Provide the (x, y) coordinate of the cell's center where the given text is located.  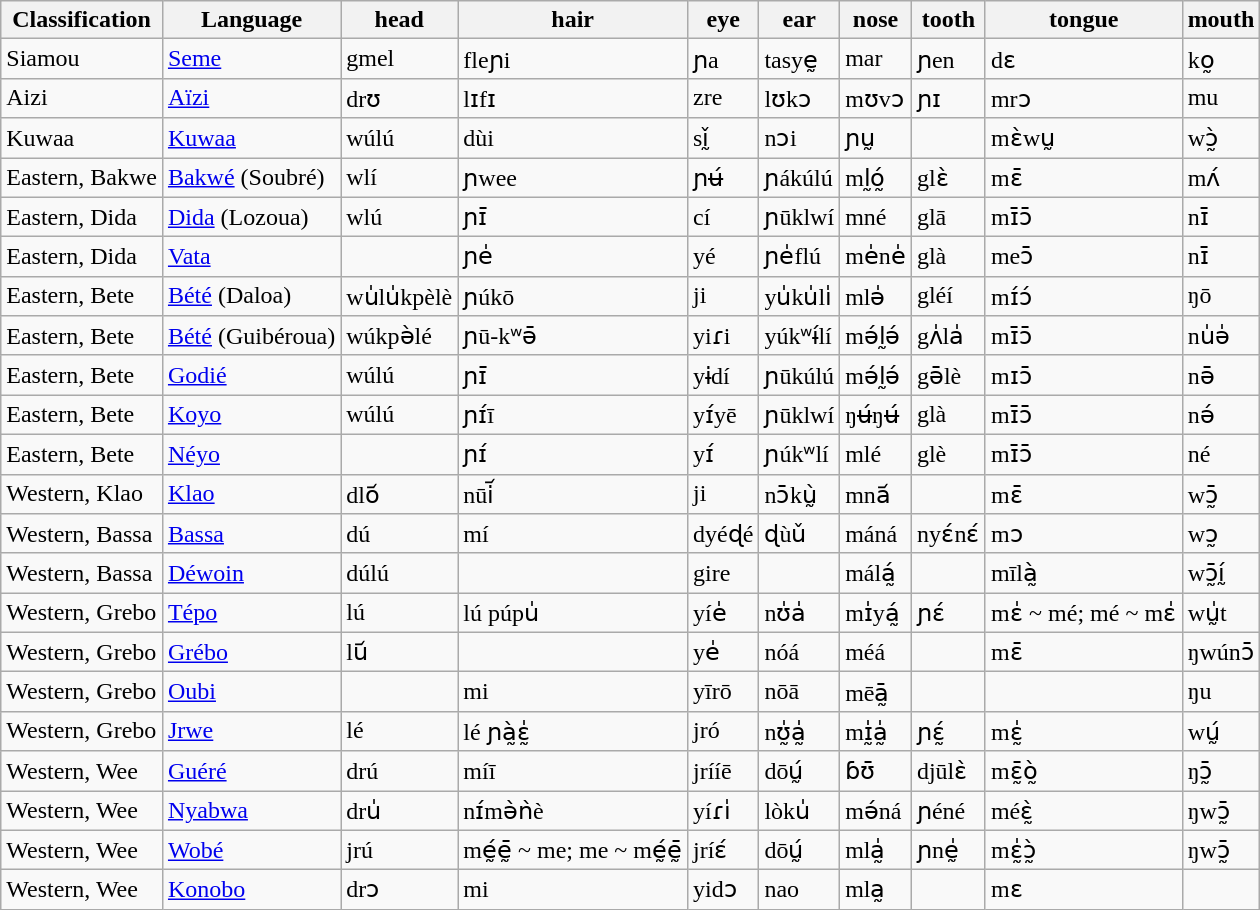
ɲɪ (948, 98)
Koyo (251, 415)
Bété (Daloa) (251, 296)
mí (573, 534)
ŋwúnɔ̄ (1221, 652)
yíɾi̍ (722, 810)
yíe̍ (722, 613)
lé (400, 731)
ɲūkúlú (800, 375)
mɛ̀wṵ (1084, 138)
ŋō (1221, 296)
Wobé (251, 850)
nɔ̄kṵ̀ (800, 494)
ɲɛ̰́ (948, 731)
ɲṵ (876, 138)
Aizi (82, 98)
wúkpə̀lé (400, 336)
Nyabwa (251, 810)
Tépo (251, 613)
ɲúkʷlí (800, 454)
nóá (800, 652)
Bété (Guibéroua) (251, 336)
Godié (251, 375)
wɔ̰̀ (1221, 138)
ml̰ó̰ (876, 178)
mḛ́ḛ̄ ~ me; me ~ mḛ́ḛ̄ (573, 850)
gʌ̍la̍ (948, 336)
yɨdí (722, 375)
Seme (251, 59)
ŋu (1221, 692)
nōā (800, 692)
djūlɛ̀ (948, 771)
glɛ̀ (948, 178)
mné (876, 217)
ɲen (948, 59)
mɛ̍ ~ mé; mé ~ mɛ̍ (1084, 613)
yɪ́yē (722, 415)
ɲɪ́ī (573, 415)
Bassa (251, 534)
mɛ (1084, 890)
dɛ (1084, 59)
ɲe̍ (573, 257)
nyɛ́nɛ́ (948, 534)
mlə̍ (876, 296)
drʊ (400, 98)
mɪ́ɔ́ (1084, 296)
jrííē (722, 771)
gmel (400, 59)
ɲū-kʷə̄ (573, 336)
nʊ̍a̍ (800, 613)
lu᷄ (400, 652)
tasyḛ (800, 59)
Grébo (251, 652)
mlé (876, 454)
mɪ̰̍a̰̍ (876, 731)
ye̍ (722, 652)
wu̍lu̍kpèlè (400, 296)
ko̰ (1221, 59)
Language (251, 20)
yúkʷɨ́lí (800, 336)
lòku̍ (800, 810)
méá (876, 652)
mə́ná (876, 810)
mɛ̰̍ɔ̰̀ (1084, 850)
Vata (251, 257)
meɔ̄ (1084, 257)
dlo᷄ (400, 494)
Jrwe (251, 731)
Konobo (251, 890)
mʌ́ (1221, 178)
yu̍ku̍li̍ (800, 296)
jríɛ́ (722, 850)
yé (722, 257)
wɔ̰̄ḭ́ (1221, 573)
mɛ̰̄ò̰ (1084, 771)
ɲɪ́ (573, 454)
wlí (400, 178)
wɔ̰ (1221, 534)
né (1221, 454)
lú púpu̍ (573, 613)
sḭ̌ (722, 138)
drɔ (400, 890)
tongue (1084, 20)
Oubi (251, 692)
hair (573, 20)
gléí (948, 296)
mɪ̍yá̰ (876, 613)
eye (722, 20)
Aïzi (251, 98)
nao (800, 890)
mla̰ (876, 890)
drú (400, 771)
mar (876, 59)
wṵ̍t (1221, 613)
Eastern, Bakwe (82, 178)
nʊ̰̍a̰̍ (800, 731)
mɛ̰̍ (1084, 731)
ɲa (722, 59)
míī (573, 771)
Dida (Lozoua) (251, 217)
mu (1221, 98)
nə́ (1221, 415)
nɪ́mə̀ǹè (573, 810)
ɲwee (573, 178)
mɪɔ̄ (1084, 375)
jrú (400, 850)
wlú (400, 217)
fleɲi (573, 59)
gə̄lè (948, 375)
glè (948, 454)
mēā̰ (876, 692)
lʊkɔ (800, 98)
cí (722, 217)
ɲéné (948, 810)
Bakwé (Soubré) (251, 178)
ɲákúlú (800, 178)
ŋʉ́ŋʉ́ (876, 415)
gire (722, 573)
dyéɖé (722, 534)
máná (876, 534)
yiɾi (722, 336)
ɖùǔ (800, 534)
Néyo (251, 454)
nose (876, 20)
Guéré (251, 771)
Western, Klao (82, 494)
ɲnḛ̍ (948, 850)
mʊvɔ (876, 98)
dùi (573, 138)
ɲe̍flú (800, 257)
dúlú (400, 573)
mla̰̍ (876, 850)
me̍ne̍ (876, 257)
lɪfɪ (573, 98)
head (400, 20)
nə̄ (1221, 375)
Déwoin (251, 573)
mrɔ (1084, 98)
mɔ (1084, 534)
ɲʉ́ (722, 178)
ŋɔ̰̄ (1221, 771)
Classification (82, 20)
lú (400, 613)
nūi᷄ (573, 494)
yidɔ (722, 890)
yɪ́ (722, 454)
dú (400, 534)
Siamou (82, 59)
Klao (251, 494)
tooth (948, 20)
glā (948, 217)
jró (722, 731)
mīlà̰ (1084, 573)
méɛ̰̀ (1084, 810)
zre (722, 98)
wɔ̰̄ (1221, 494)
yīrō (722, 692)
lé ɲà̰ɛ̰̍ (573, 731)
nɔi (800, 138)
ear (800, 20)
dru̍ (400, 810)
mna᷄ (876, 494)
málá̰ (876, 573)
ɓʊ̄ (876, 771)
mouth (1221, 20)
nu̍ə̍ (1221, 336)
ɲɛ́ (948, 613)
ɲúkō (573, 296)
wṵ́ (1221, 731)
